Scan for the cell matching the given text and deliver its (X, Y) coordinate at center. 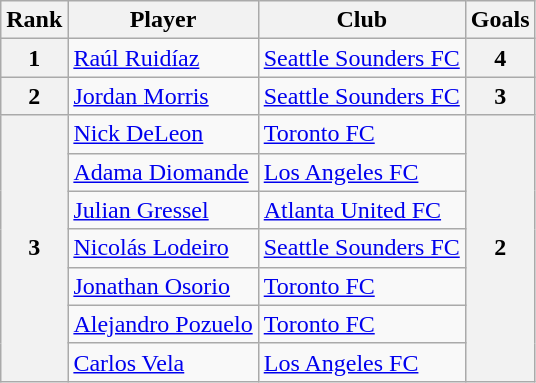
4 (500, 58)
Player (163, 20)
Jordan Morris (163, 96)
Rank (34, 20)
Goals (500, 20)
Adama Diomande (163, 172)
Atlanta United FC (362, 210)
1 (34, 58)
Jonathan Osorio (163, 286)
Carlos Vela (163, 362)
Alejandro Pozuelo (163, 324)
Julian Gressel (163, 210)
Club (362, 20)
Nick DeLeon (163, 134)
Raúl Ruidíaz (163, 58)
Nicolás Lodeiro (163, 248)
